Provide the (x, y) coordinate of the cell's center where the given text is located.  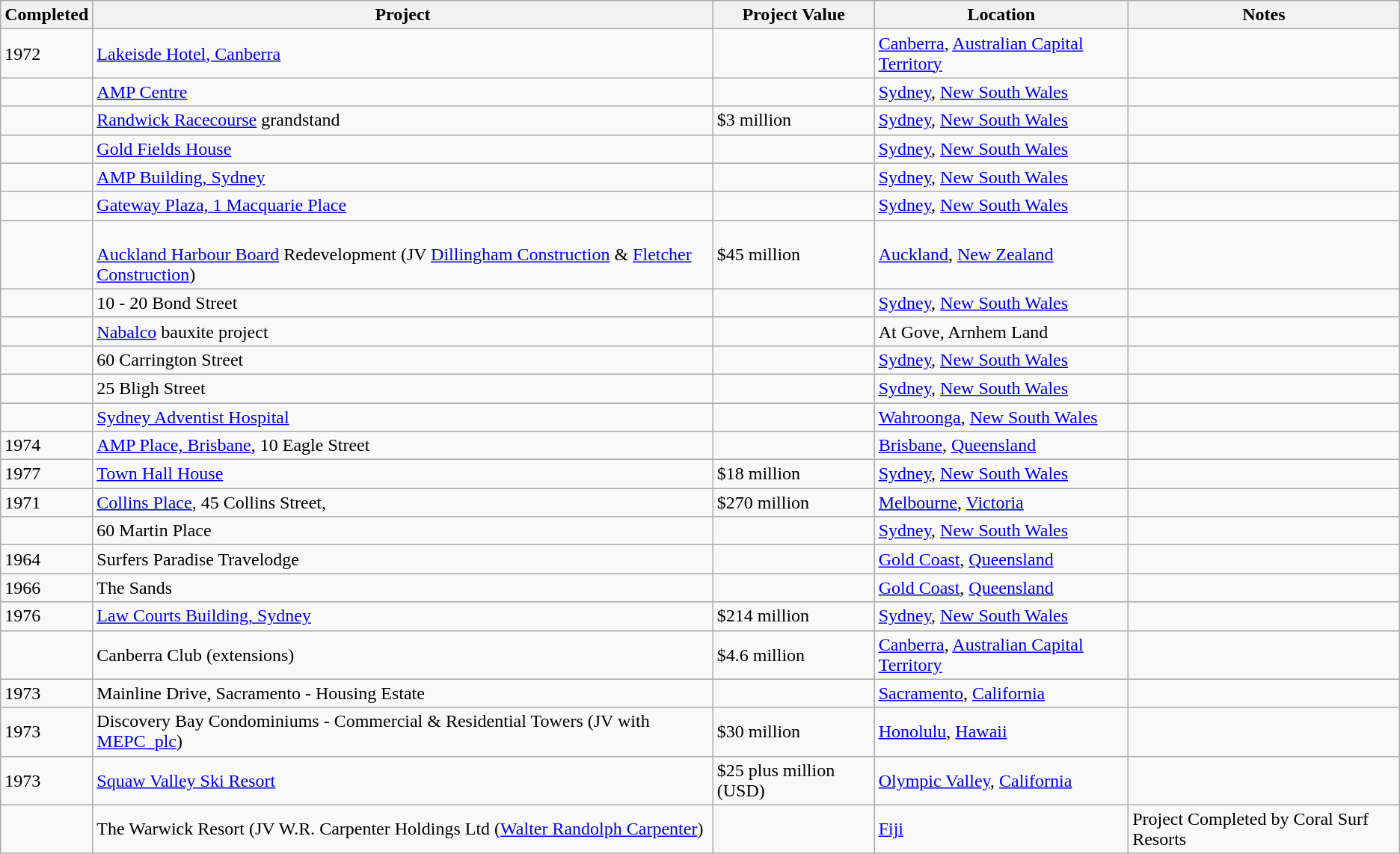
$25 plus million (USD) (793, 781)
25 Bligh Street (402, 388)
1966 (46, 588)
1977 (46, 474)
Squaw Valley Ski Resort (402, 781)
Sacramento, California (1001, 693)
60 Martin Place (402, 531)
Canberra Club (extensions) (402, 655)
AMP Building, Sydney (402, 177)
AMP Centre (402, 92)
60 Carrington Street (402, 360)
Olympic Valley, California (1001, 781)
Project Value (793, 15)
Melbourne, Victoria (1001, 503)
Gateway Plaza, 1 Macquarie Place (402, 206)
$45 million (793, 254)
At Gove, Arnhem Land (1001, 331)
Notes (1264, 15)
Auckland, New Zealand (1001, 254)
Project Completed by Coral Surf Resorts (1264, 829)
AMP Place, Brisbane, 10 Eagle Street (402, 446)
Collins Place, 45 Collins Street, (402, 503)
$3 million (793, 120)
1972 (46, 54)
Wahroonga, New South Wales (1001, 417)
$270 million (793, 503)
Lakeisde Hotel, Canberra (402, 54)
$214 million (793, 616)
Auckland Harbour Board Redevelopment (JV Dillingham Construction & Fletcher Construction) (402, 254)
Town Hall House (402, 474)
Honolulu, Hawaii (1001, 731)
Mainline Drive, Sacramento - Housing Estate (402, 693)
1974 (46, 446)
Randwick Racecourse grandstand (402, 120)
Sydney Adventist Hospital (402, 417)
Gold Fields House (402, 149)
Brisbane, Queensland (1001, 446)
The Warwick Resort (JV W.R. Carpenter Holdings Ltd (Walter Randolph Carpenter) (402, 829)
1964 (46, 559)
$18 million (793, 474)
The Sands (402, 588)
Discovery Bay Condominiums - Commercial & Residential Towers (JV with MEPC_plc) (402, 731)
Law Courts Building, Sydney (402, 616)
Location (1001, 15)
10 - 20 Bond Street (402, 303)
Fiji (1001, 829)
Nabalco bauxite project (402, 331)
Project (402, 15)
1976 (46, 616)
Surfers Paradise Travelodge (402, 559)
$30 million (793, 731)
1971 (46, 503)
Completed (46, 15)
$4.6 million (793, 655)
